Identify which cell holds the provided text, then report its [X, Y] central coordinate. 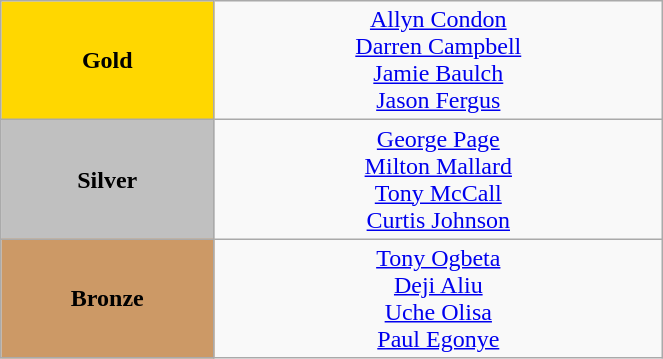
Bronze [108, 298]
Gold [108, 60]
Tony OgbetaDeji AliuUche OlisaPaul Egonye [438, 298]
George PageMilton MallardTony McCallCurtis Johnson [438, 180]
Allyn CondonDarren CampbellJamie BaulchJason Fergus [438, 60]
Silver [108, 180]
